Identify which cell holds the provided text, then report its (x, y) central coordinate. 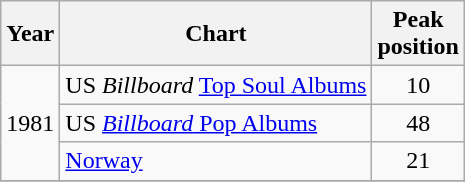
48 (418, 123)
1981 (30, 123)
Norway (216, 161)
Year (30, 34)
Chart (216, 34)
Peakposition (418, 34)
21 (418, 161)
US Billboard Pop Albums (216, 123)
US Billboard Top Soul Albums (216, 85)
10 (418, 85)
